Search for the cell housing the specified text and yield its [X, Y] center coordinate. 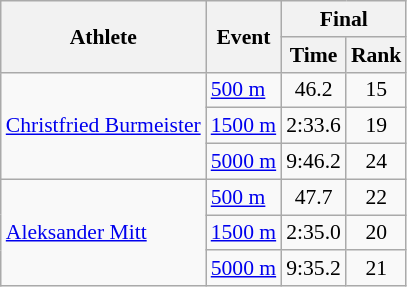
21 [376, 269]
Time [314, 55]
Final [344, 19]
2:33.6 [314, 126]
20 [376, 233]
Event [244, 36]
Rank [376, 55]
19 [376, 126]
24 [376, 162]
9:35.2 [314, 269]
46.2 [314, 90]
Christfried Burmeister [104, 126]
Athlete [104, 36]
22 [376, 197]
47.7 [314, 197]
9:46.2 [314, 162]
Aleksander Mitt [104, 232]
15 [376, 90]
2:35.0 [314, 233]
